Pinpoint the cell where the given text exists, returning its (X, Y) midpoint coordinate. 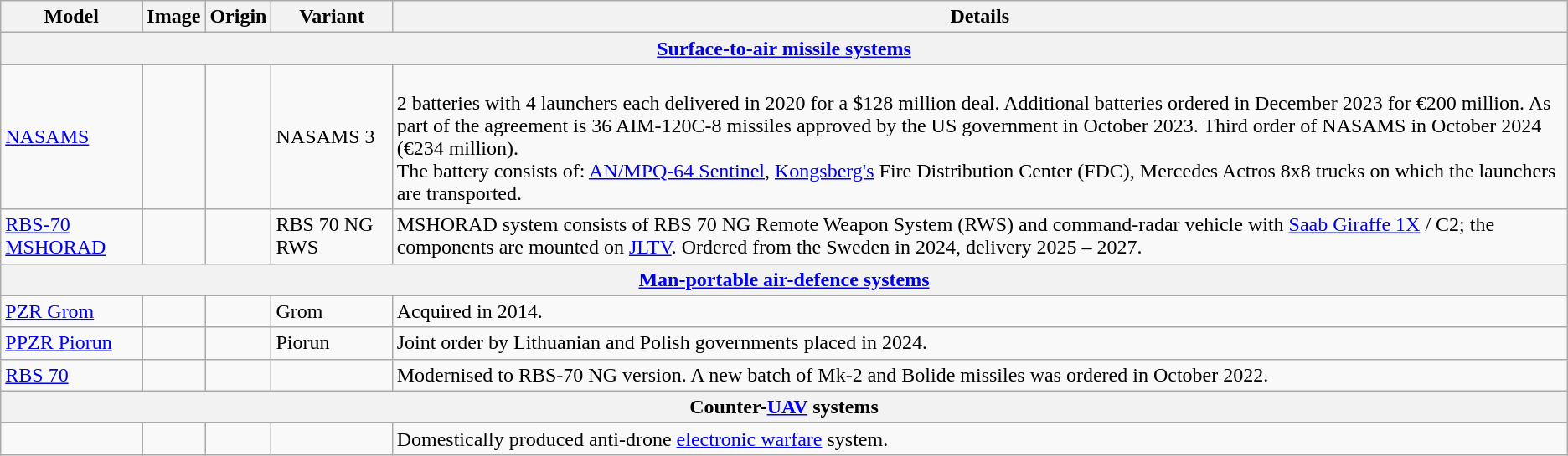
Variant (332, 17)
PPZR Piorun (72, 343)
Piorun (332, 343)
Model (72, 17)
NASAMS (72, 137)
NASAMS 3 (332, 137)
RBS 70 NG RWS (332, 236)
Modernised to RBS-70 NG version. A new batch of Mk-2 and Bolide missiles was ordered in October 2022. (980, 375)
PZR Grom (72, 311)
Details (980, 17)
Origin (238, 17)
RBS 70 (72, 375)
Domestically produced anti-drone electronic warfare system. (980, 438)
Man-portable air-defence systems (784, 279)
Image (174, 17)
Counter-UAV systems (784, 407)
Grom (332, 311)
Surface-to-air missile systems (784, 49)
Joint order by Lithuanian and Polish governments placed in 2024. (980, 343)
Acquired in 2014. (980, 311)
RBS-70 MSHORAD (72, 236)
